Return the [x, y] coordinate for the center point of the cell that contains the specified text.  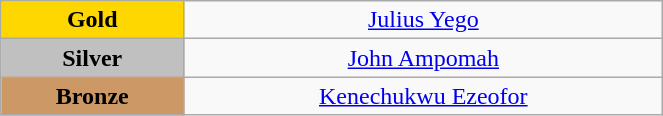
Gold [92, 20]
Julius Yego [424, 20]
Kenechukwu Ezeofor [424, 96]
John Ampomah [424, 58]
Bronze [92, 96]
Silver [92, 58]
